Pinpoint the cell where the given text exists, returning its (X, Y) midpoint coordinate. 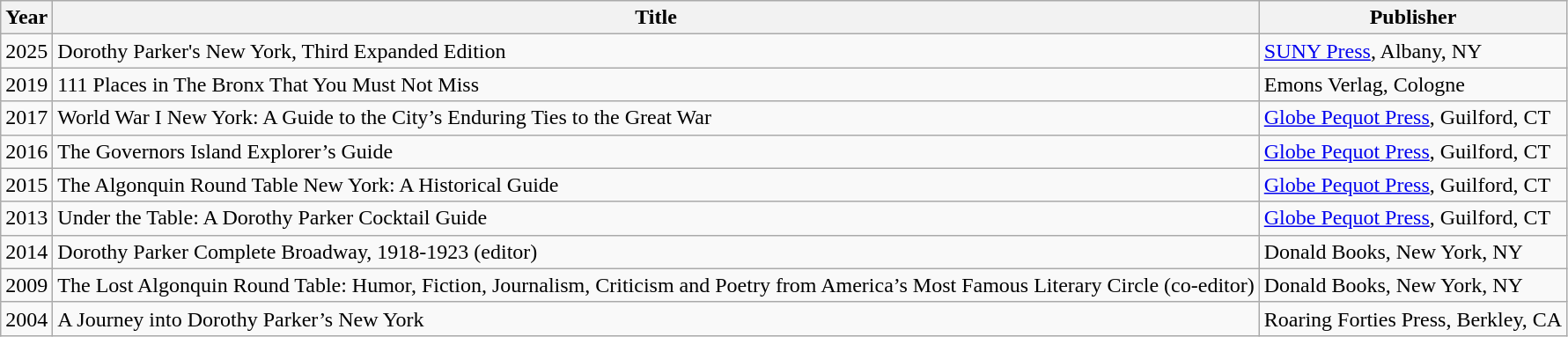
The Governors Island Explorer’s Guide (656, 151)
Publisher (1412, 18)
SUNY Press, Albany, NY (1412, 51)
2025 (26, 51)
2015 (26, 185)
2014 (26, 252)
2019 (26, 84)
111 Places in The Bronx That You Must Not Miss (656, 84)
2017 (26, 118)
2013 (26, 218)
Year (26, 18)
Roaring Forties Press, Berkley, CA (1412, 319)
World War I New York: A Guide to the City’s Enduring Ties to the Great War (656, 118)
Emons Verlag, Cologne (1412, 84)
Dorothy Parker's New York, Third Expanded Edition (656, 51)
A Journey into Dorothy Parker’s New York (656, 319)
Under the Table: A Dorothy Parker Cocktail Guide (656, 218)
Dorothy Parker Complete Broadway, 1918-1923 (editor) (656, 252)
2004 (26, 319)
2009 (26, 285)
The Algonquin Round Table New York: A Historical Guide (656, 185)
2016 (26, 151)
Title (656, 18)
The Lost Algonquin Round Table: Humor, Fiction, Journalism, Criticism and Poetry from America’s Most Famous Literary Circle (co-editor) (656, 285)
